Output the (x, y) coordinate of the center of the cell containing the given text.  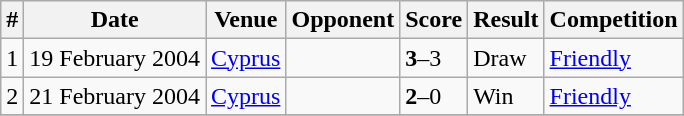
Venue (246, 20)
Score (434, 20)
Opponent (343, 20)
2 (12, 96)
1 (12, 58)
Draw (506, 58)
2–0 (434, 96)
3–3 (434, 58)
19 February 2004 (115, 58)
21 February 2004 (115, 96)
# (12, 20)
Result (506, 20)
Competition (614, 20)
Date (115, 20)
Win (506, 96)
